Extract the (x, y) coordinate from the center of the cell holding the provided text.  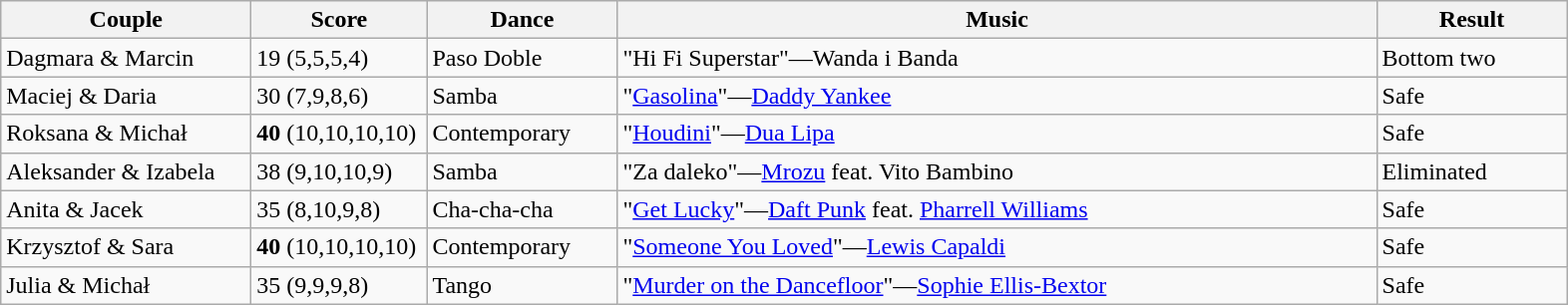
Bottom two (1472, 58)
30 (7,9,8,6) (339, 96)
Couple (126, 20)
"Hi Fi Superstar"—Wanda i Banda (997, 58)
Julia & Michał (126, 285)
Tango (523, 285)
Krzysztof & Sara (126, 247)
Paso Doble (523, 58)
Score (339, 20)
Music (997, 20)
Maciej & Daria (126, 96)
Aleksander & Izabela (126, 171)
35 (8,10,9,8) (339, 209)
Eliminated (1472, 171)
19 (5,5,5,4) (339, 58)
"Someone You Loved"—Lewis Capaldi (997, 247)
"Murder on the Dancefloor"—Sophie Ellis-Bextor (997, 285)
"Za daleko"—Mrozu feat. Vito Bambino (997, 171)
Dagmara & Marcin (126, 58)
35 (9,9,9,8) (339, 285)
"Get Lucky"—Daft Punk feat. Pharrell Williams (997, 209)
Dance (523, 20)
Result (1472, 20)
Anita & Jacek (126, 209)
Cha-cha-cha (523, 209)
Roksana & Michał (126, 134)
"Houdini"—Dua Lipa (997, 134)
"Gasolina"—Daddy Yankee (997, 96)
38 (9,10,10,9) (339, 171)
